Pinpoint the cell where the given text exists, returning its (X, Y) midpoint coordinate. 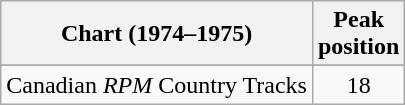
18 (358, 85)
Canadian RPM Country Tracks (157, 85)
Peakposition (358, 34)
Chart (1974–1975) (157, 34)
